Detect which cell encompasses the target text, then output its [x, y] center coordinate. 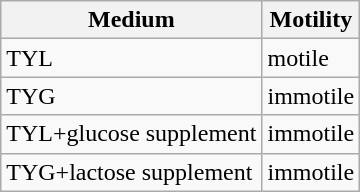
TYL [132, 58]
motile [311, 58]
TYG+lactose supplement [132, 172]
Medium [132, 20]
Motility [311, 20]
TYL+glucose supplement [132, 134]
TYG [132, 96]
